Provide the (x, y) coordinate of the cell's center where the given text is located.  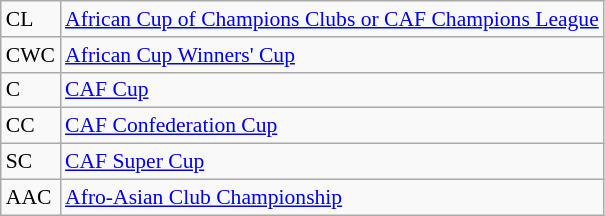
SC (30, 162)
CWC (30, 55)
African Cup Winners' Cup (332, 55)
CL (30, 19)
C (30, 90)
CAF Super Cup (332, 162)
CC (30, 126)
Afro-Asian Club Championship (332, 197)
African Cup of Champions Clubs or CAF Champions League (332, 19)
CAF Cup (332, 90)
CAF Confederation Cup (332, 126)
AAC (30, 197)
